Find where the given text appears and provide that cell's center as [x, y] coordinate. 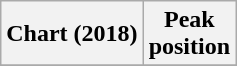
Chart (2018) [72, 34]
Peakposition [189, 34]
